Scan for the cell matching the given text and deliver its [x, y] coordinate at center. 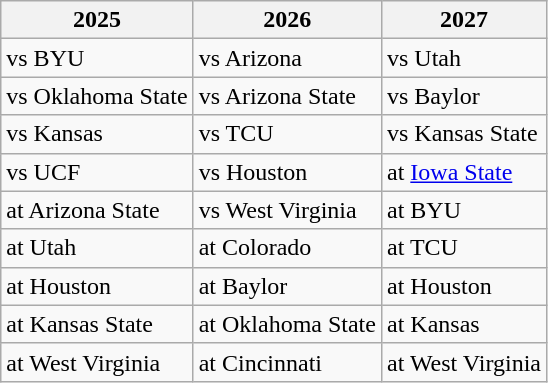
vs Arizona State [287, 96]
at Iowa State [464, 172]
vs Baylor [464, 96]
at Colorado [287, 248]
vs TCU [287, 134]
vs West Virginia [287, 210]
vs BYU [97, 58]
2027 [464, 20]
vs Houston [287, 172]
vs Kansas [97, 134]
vs Utah [464, 58]
at TCU [464, 248]
vs UCF [97, 172]
at Kansas [464, 324]
at Oklahoma State [287, 324]
2026 [287, 20]
2025 [97, 20]
at Arizona State [97, 210]
at Cincinnati [287, 362]
at Utah [97, 248]
vs Arizona [287, 58]
at Baylor [287, 286]
at Kansas State [97, 324]
vs Oklahoma State [97, 96]
at BYU [464, 210]
vs Kansas State [464, 134]
